Find where the given text appears and provide that cell's center as [X, Y] coordinate. 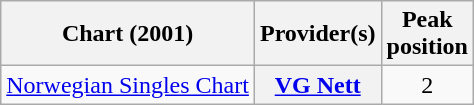
Peakposition [427, 34]
2 [427, 85]
Norwegian Singles Chart [128, 85]
VG Nett [318, 85]
Provider(s) [318, 34]
Chart (2001) [128, 34]
